Return the [x, y] coordinate for the center point of the cell that contains the specified text.  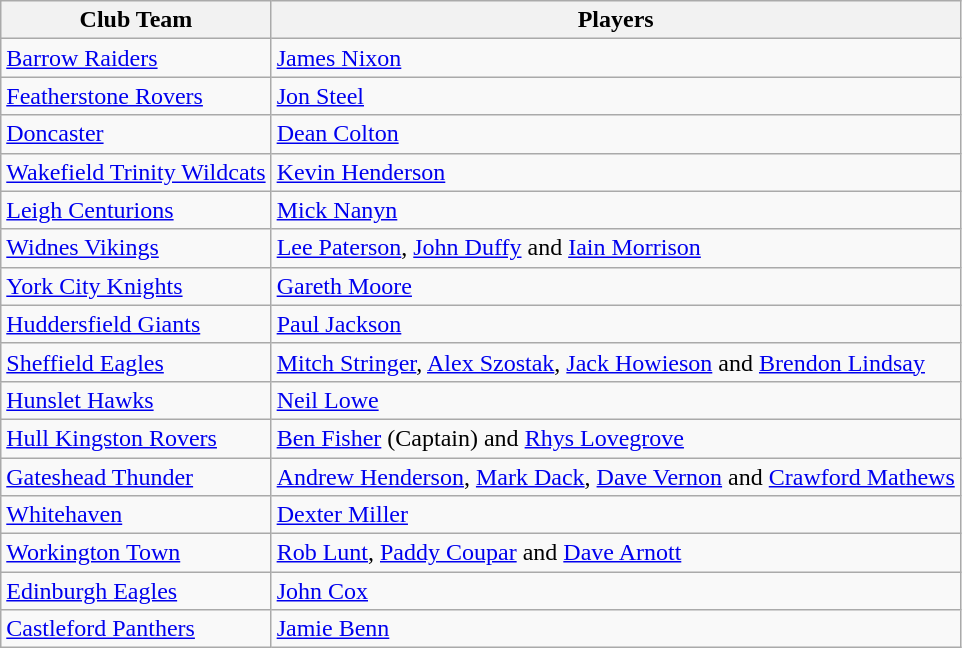
Mick Nanyn [616, 210]
James Nixon [616, 58]
Doncaster [136, 134]
Dean Colton [616, 134]
Jon Steel [616, 96]
York City Knights [136, 286]
Hull Kingston Rovers [136, 438]
Castleford Panthers [136, 629]
Huddersfield Giants [136, 324]
Whitehaven [136, 515]
Ben Fisher (Captain) and Rhys Lovegrove [616, 438]
Neil Lowe [616, 400]
Dexter Miller [616, 515]
Gateshead Thunder [136, 477]
Players [616, 20]
Barrow Raiders [136, 58]
Widnes Vikings [136, 248]
Jamie Benn [616, 629]
Leigh Centurions [136, 210]
Wakefield Trinity Wildcats [136, 172]
Workington Town [136, 553]
Featherstone Rovers [136, 96]
Rob Lunt, Paddy Coupar and Dave Arnott [616, 553]
Hunslet Hawks [136, 400]
Andrew Henderson, Mark Dack, Dave Vernon and Crawford Mathews [616, 477]
John Cox [616, 591]
Lee Paterson, John Duffy and Iain Morrison [616, 248]
Kevin Henderson [616, 172]
Gareth Moore [616, 286]
Mitch Stringer, Alex Szostak, Jack Howieson and Brendon Lindsay [616, 362]
Paul Jackson [616, 324]
Sheffield Eagles [136, 362]
Edinburgh Eagles [136, 591]
Club Team [136, 20]
